Locate the cell with the specified text and output its [X, Y] center coordinate. 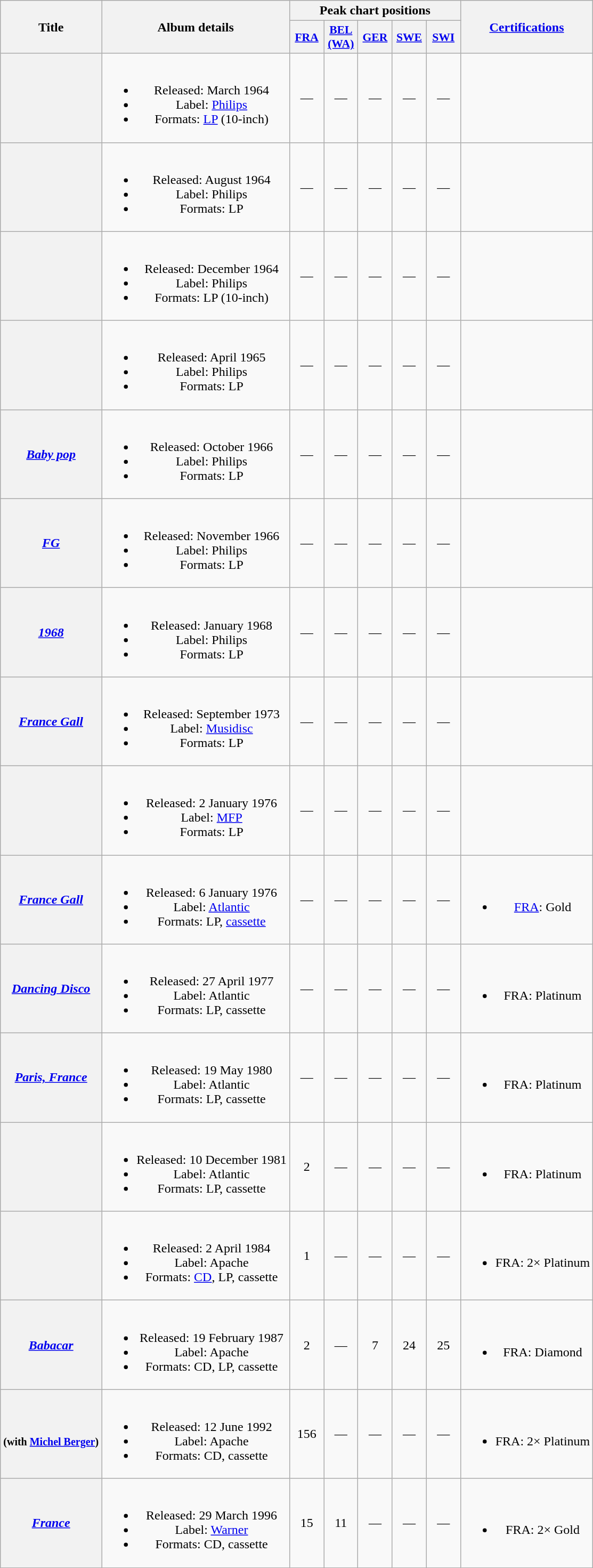
Released: October 1966Label: PhilipsFormats: LP [196, 454]
156 [307, 1434]
Released: 19 May 1980Label: AtlanticFormats: LP, cassette [196, 1078]
FRA [307, 37]
Released: August 1964Label: PhilipsFormats: LP [196, 187]
Certifications [526, 27]
SWE [409, 37]
Released: 2 April 1984Label: ApacheFormats: CD, LP, cassette [196, 1256]
FRA: Gold [526, 900]
Released: December 1964Label: PhilipsFormats: LP (10-inch) [196, 276]
(with Michel Berger) [51, 1434]
BEL(WA) [341, 37]
Released: September 1973Label: MusidiscFormats: LP [196, 721]
11 [341, 1523]
France [51, 1523]
Released: 19 February 1987Label: ApacheFormats: CD, LP, cassette [196, 1345]
Released: 2 January 1976Label: MFPFormats: LP [196, 810]
SWI [443, 37]
GER [375, 37]
1 [307, 1256]
Album details [196, 27]
Babacar [51, 1345]
25 [443, 1345]
7 [375, 1345]
Baby pop [51, 454]
Released: 6 January 1976Label: AtlanticFormats: LP, cassette [196, 900]
Dancing Disco [51, 988]
Peak chart positions [375, 11]
Released: November 1966Label: PhilipsFormats: LP [196, 543]
15 [307, 1523]
1968 [51, 632]
Released: 29 March 1996Label: WarnerFormats: CD, cassette [196, 1523]
Released: January 1968Label: PhilipsFormats: LP [196, 632]
Paris, France [51, 1078]
Released: 27 April 1977Label: AtlanticFormats: LP, cassette [196, 988]
FRA: 2× Gold [526, 1523]
Released: 10 December 1981Label: AtlanticFormats: LP, cassette [196, 1167]
FRA: Diamond [526, 1345]
Released: April 1965Label: PhilipsFormats: LP [196, 365]
Released: 12 June 1992Label: ApacheFormats: CD, cassette [196, 1434]
Released: March 1964Label: PhilipsFormats: LP (10-inch) [196, 98]
FG [51, 543]
Title [51, 27]
24 [409, 1345]
